Return [x, y] of the center of cell containing provided text 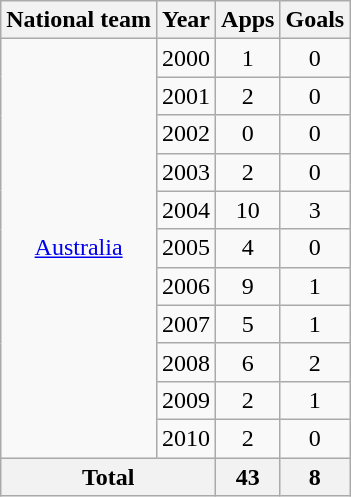
2007 [186, 324]
2000 [186, 58]
2002 [186, 134]
8 [315, 477]
Goals [315, 20]
2006 [186, 286]
Total [108, 477]
4 [248, 248]
2004 [186, 210]
Year [186, 20]
43 [248, 477]
2009 [186, 400]
National team [79, 20]
2001 [186, 96]
2010 [186, 438]
3 [315, 210]
2005 [186, 248]
Australia [79, 248]
5 [248, 324]
9 [248, 286]
2008 [186, 362]
10 [248, 210]
2003 [186, 172]
Apps [248, 20]
6 [248, 362]
